Identify which cell holds the provided text, then report its [x, y] central coordinate. 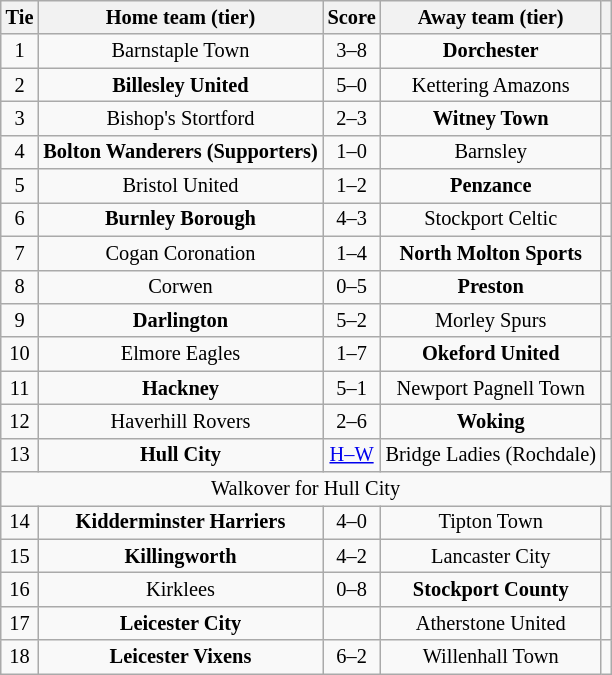
Corwen [180, 287]
5–1 [352, 388]
Haverhill Rovers [180, 421]
5–0 [352, 85]
North Molton Sports [491, 253]
Elmore Eagles [180, 354]
8 [20, 287]
Barnsley [491, 152]
4 [20, 152]
4–0 [352, 522]
Stockport County [491, 589]
1–4 [352, 253]
2–6 [352, 421]
Barnstaple Town [180, 51]
4–2 [352, 556]
2 [20, 85]
15 [20, 556]
5 [20, 186]
Tie [20, 17]
1–2 [352, 186]
Preston [491, 287]
7 [20, 253]
Willenhall Town [491, 657]
Bridge Ladies (Rochdale) [491, 455]
Lancaster City [491, 556]
Kidderminster Harriers [180, 522]
Billesley United [180, 85]
2–3 [352, 118]
Hackney [180, 388]
11 [20, 388]
Atherstone United [491, 623]
Woking [491, 421]
Witney Town [491, 118]
Walkover for Hull City [306, 489]
Bolton Wanderers (Supporters) [180, 152]
Leicester City [180, 623]
6–2 [352, 657]
H–W [352, 455]
Home team (tier) [180, 17]
1–0 [352, 152]
0–5 [352, 287]
3–8 [352, 51]
Burnley Borough [180, 219]
Darlington [180, 320]
5–2 [352, 320]
0–8 [352, 589]
Cogan Coronation [180, 253]
16 [20, 589]
Kettering Amazons [491, 85]
Stockport Celtic [491, 219]
6 [20, 219]
Killingworth [180, 556]
9 [20, 320]
Score [352, 17]
1–7 [352, 354]
Bristol United [180, 186]
Leicester Vixens [180, 657]
Bishop's Stortford [180, 118]
Dorchester [491, 51]
Tipton Town [491, 522]
Okeford United [491, 354]
Morley Spurs [491, 320]
Penzance [491, 186]
14 [20, 522]
Away team (tier) [491, 17]
Hull City [180, 455]
4–3 [352, 219]
13 [20, 455]
10 [20, 354]
12 [20, 421]
3 [20, 118]
17 [20, 623]
18 [20, 657]
Newport Pagnell Town [491, 388]
Kirklees [180, 589]
1 [20, 51]
